Output the (x, y) coordinate of the center of the cell containing the given text.  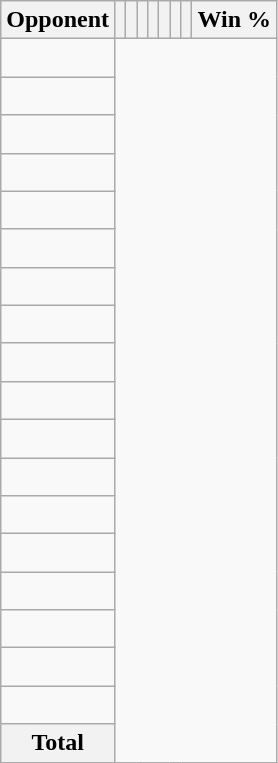
Opponent (58, 20)
Total (58, 743)
Win % (234, 20)
